Return (x, y) of the center of cell containing provided text 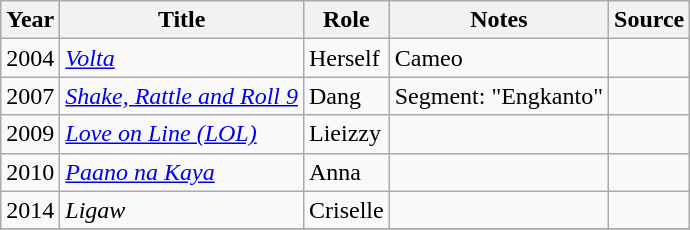
Title (182, 20)
Herself (346, 58)
2010 (30, 172)
Volta (182, 58)
2014 (30, 210)
Paano na Kaya (182, 172)
Role (346, 20)
2004 (30, 58)
Dang (346, 96)
Anna (346, 172)
Year (30, 20)
2009 (30, 134)
Source (650, 20)
Lieizzy (346, 134)
Segment: "Engkanto" (498, 96)
2007 (30, 96)
Shake, Rattle and Roll 9 (182, 96)
Notes (498, 20)
Criselle (346, 210)
Cameo (498, 58)
Ligaw (182, 210)
Love on Line (LOL) (182, 134)
